Return the (x, y) coordinate for the center point of the cell that contains the specified text.  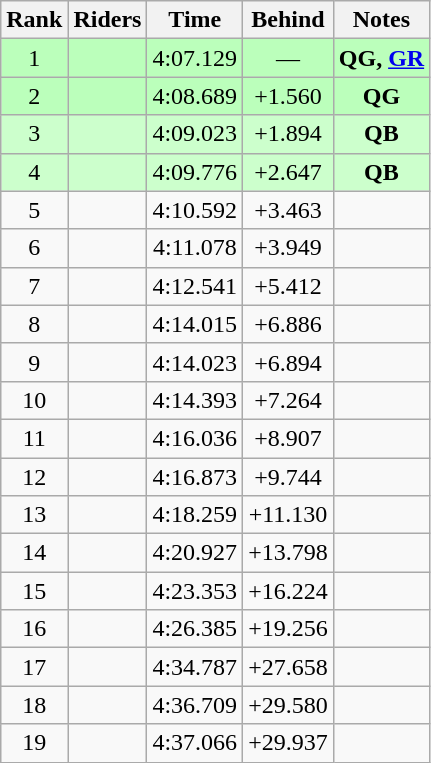
+13.798 (288, 553)
18 (34, 705)
+29.580 (288, 705)
4:07.129 (195, 58)
15 (34, 591)
+3.463 (288, 210)
14 (34, 553)
Time (195, 20)
13 (34, 515)
4:37.066 (195, 743)
4:09.023 (195, 134)
Notes (381, 20)
4:08.689 (195, 96)
9 (34, 362)
4:36.709 (195, 705)
4 (34, 172)
Riders (108, 20)
4:18.259 (195, 515)
4:14.015 (195, 324)
2 (34, 96)
+11.130 (288, 515)
17 (34, 667)
5 (34, 210)
Rank (34, 20)
16 (34, 629)
6 (34, 248)
7 (34, 286)
4:23.353 (195, 591)
4:14.393 (195, 400)
10 (34, 400)
11 (34, 438)
+19.256 (288, 629)
+27.658 (288, 667)
QG, GR (381, 58)
4:16.873 (195, 477)
8 (34, 324)
+6.894 (288, 362)
4:14.023 (195, 362)
4:16.036 (195, 438)
+1.560 (288, 96)
1 (34, 58)
4:20.927 (195, 553)
+16.224 (288, 591)
+7.264 (288, 400)
+29.937 (288, 743)
+9.744 (288, 477)
4:26.385 (195, 629)
+8.907 (288, 438)
19 (34, 743)
+6.886 (288, 324)
+1.894 (288, 134)
4:34.787 (195, 667)
+5.412 (288, 286)
4:09.776 (195, 172)
12 (34, 477)
4:10.592 (195, 210)
QG (381, 96)
+2.647 (288, 172)
+3.949 (288, 248)
— (288, 58)
Behind (288, 20)
3 (34, 134)
4:12.541 (195, 286)
4:11.078 (195, 248)
